Return [x, y] of the center of cell containing provided text 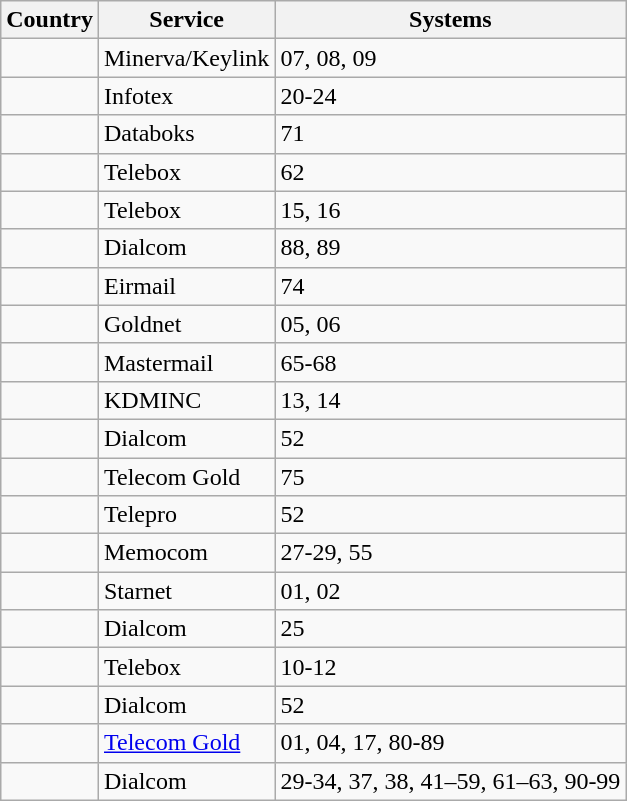
15, 16 [450, 210]
Country [50, 20]
Service [186, 20]
88, 89 [450, 248]
Mastermail [186, 362]
KDMINC [186, 400]
20-24 [450, 96]
75 [450, 477]
Systems [450, 20]
29-34, 37, 38, 41–59, 61–63, 90-99 [450, 781]
25 [450, 629]
05, 06 [450, 324]
Telepro [186, 515]
07, 08, 09 [450, 58]
13, 14 [450, 400]
Databoks [186, 134]
Starnet [186, 591]
Minerva/Keylink [186, 58]
10-12 [450, 667]
01, 02 [450, 591]
65-68 [450, 362]
01, 04, 17, 80-89 [450, 743]
Infotex [186, 96]
71 [450, 134]
Goldnet [186, 324]
74 [450, 286]
Eirmail [186, 286]
Memocom [186, 553]
62 [450, 172]
27-29, 55 [450, 553]
